Capture the cell that displays the provided text and extract its (X, Y) central coordinate. 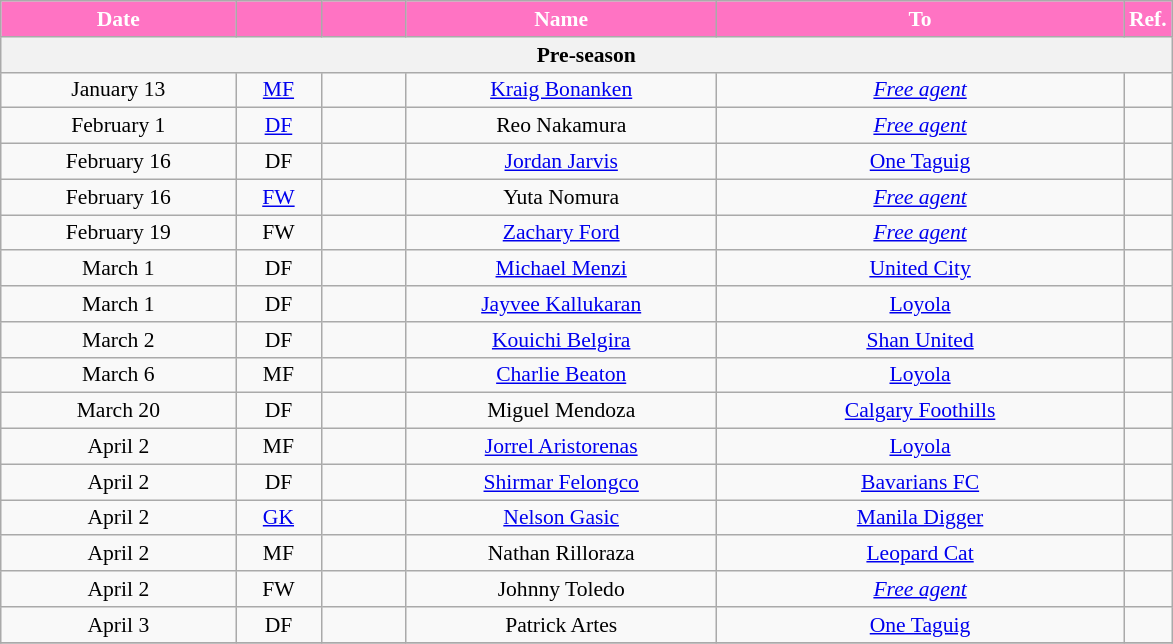
March 6 (118, 375)
Yuta Nomura (561, 197)
Reo Nakamura (561, 126)
Jayvee Kallukaran (561, 304)
Ref. (1148, 19)
Shirmar Felongco (561, 482)
Miguel Mendoza (561, 411)
February 19 (118, 233)
Jordan Jarvis (561, 162)
Zachary Ford (561, 233)
Kraig Bonanken (561, 90)
Nathan Rilloraza (561, 554)
Calgary Foothills (920, 411)
January 13 (118, 90)
Patrick Artes (561, 625)
Leopard Cat (920, 554)
Jorrel Aristorenas (561, 447)
March 2 (118, 340)
Shan United (920, 340)
Manila Digger (920, 518)
Johnny Toledo (561, 589)
Pre-season (586, 55)
United City (920, 269)
GK (278, 518)
March 20 (118, 411)
Michael Menzi (561, 269)
Kouichi Belgira (561, 340)
To (920, 19)
February 1 (118, 126)
Name (561, 19)
April 3 (118, 625)
Date (118, 19)
Nelson Gasic (561, 518)
Charlie Beaton (561, 375)
Bavarians FC (920, 482)
